Detect which cell encompasses the target text, then output its (X, Y) center coordinate. 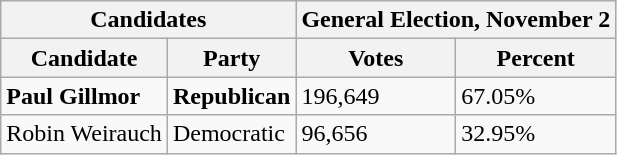
Candidates (148, 20)
196,649 (376, 96)
32.95% (536, 134)
General Election, November 2 (456, 20)
Candidate (84, 58)
Party (231, 58)
67.05% (536, 96)
Percent (536, 58)
Robin Weirauch (84, 134)
Republican (231, 96)
96,656 (376, 134)
Paul Gillmor (84, 96)
Votes (376, 58)
Democratic (231, 134)
